Return (x, y) of the center of cell containing provided text 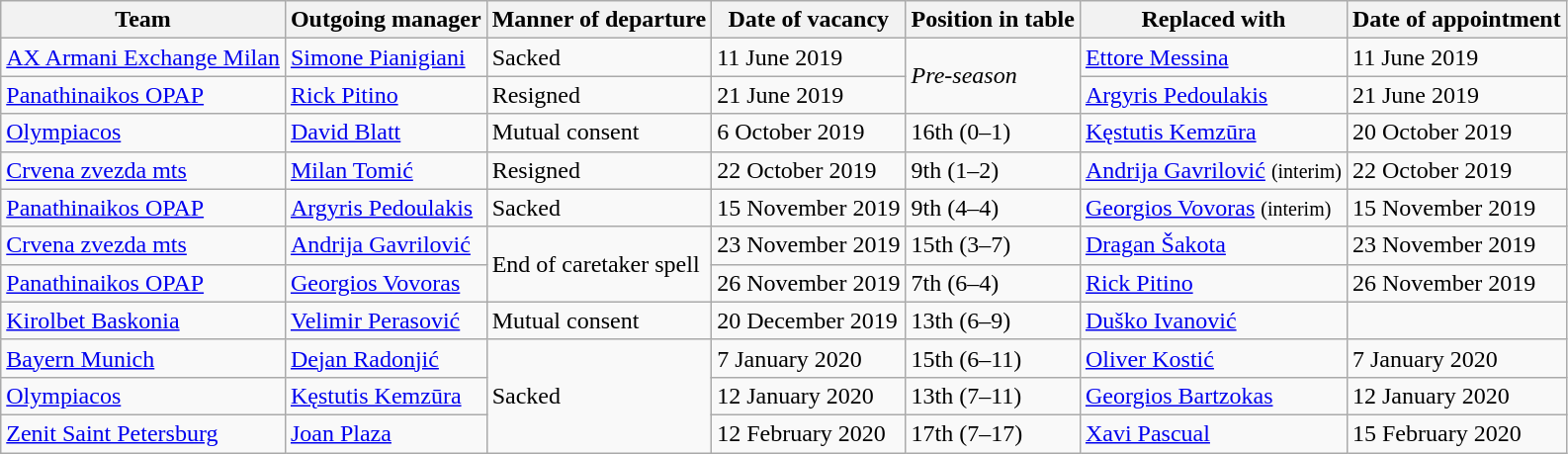
12 February 2020 (809, 433)
Team (143, 20)
Velimir Perasović (386, 320)
20 October 2019 (1456, 133)
Zenit Saint Petersburg (143, 433)
6 October 2019 (809, 133)
Georgios Vovoras (interim) (1213, 208)
Andrija Gavrilović (interim) (1213, 170)
13th (7–11) (993, 396)
7th (6–4) (993, 283)
Dejan Radonjić (386, 358)
Kirolbet Baskonia (143, 320)
Milan Tomić (386, 170)
16th (0–1) (993, 133)
20 December 2019 (809, 320)
Duško Ivanović (1213, 320)
Date of appointment (1456, 20)
Georgios Bartzokas (1213, 396)
9th (1–2) (993, 170)
Pre-season (993, 76)
Outgoing manager (386, 20)
Dragan Šakota (1213, 245)
Position in table (993, 20)
David Blatt (386, 133)
Ettore Messina (1213, 57)
15 February 2020 (1456, 433)
15th (3–7) (993, 245)
9th (4–4) (993, 208)
Andrija Gavrilović (386, 245)
17th (7–17) (993, 433)
Date of vacancy (809, 20)
Replaced with (1213, 20)
AX Armani Exchange Milan (143, 57)
End of caretaker spell (599, 264)
Joan Plaza (386, 433)
13th (6–9) (993, 320)
Bayern Munich (143, 358)
Georgios Vovoras (386, 283)
Oliver Kostić (1213, 358)
15th (6–11) (993, 358)
Simone Pianigiani (386, 57)
Xavi Pascual (1213, 433)
Manner of departure (599, 20)
